Return (x, y) of the center of cell containing provided text 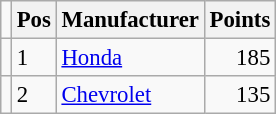
Honda (130, 58)
Chevrolet (130, 95)
Manufacturer (130, 20)
135 (240, 95)
2 (34, 95)
1 (34, 58)
Pos (34, 20)
185 (240, 58)
Points (240, 20)
